Extract the (x, y) coordinate from the center of the cell holding the provided text.  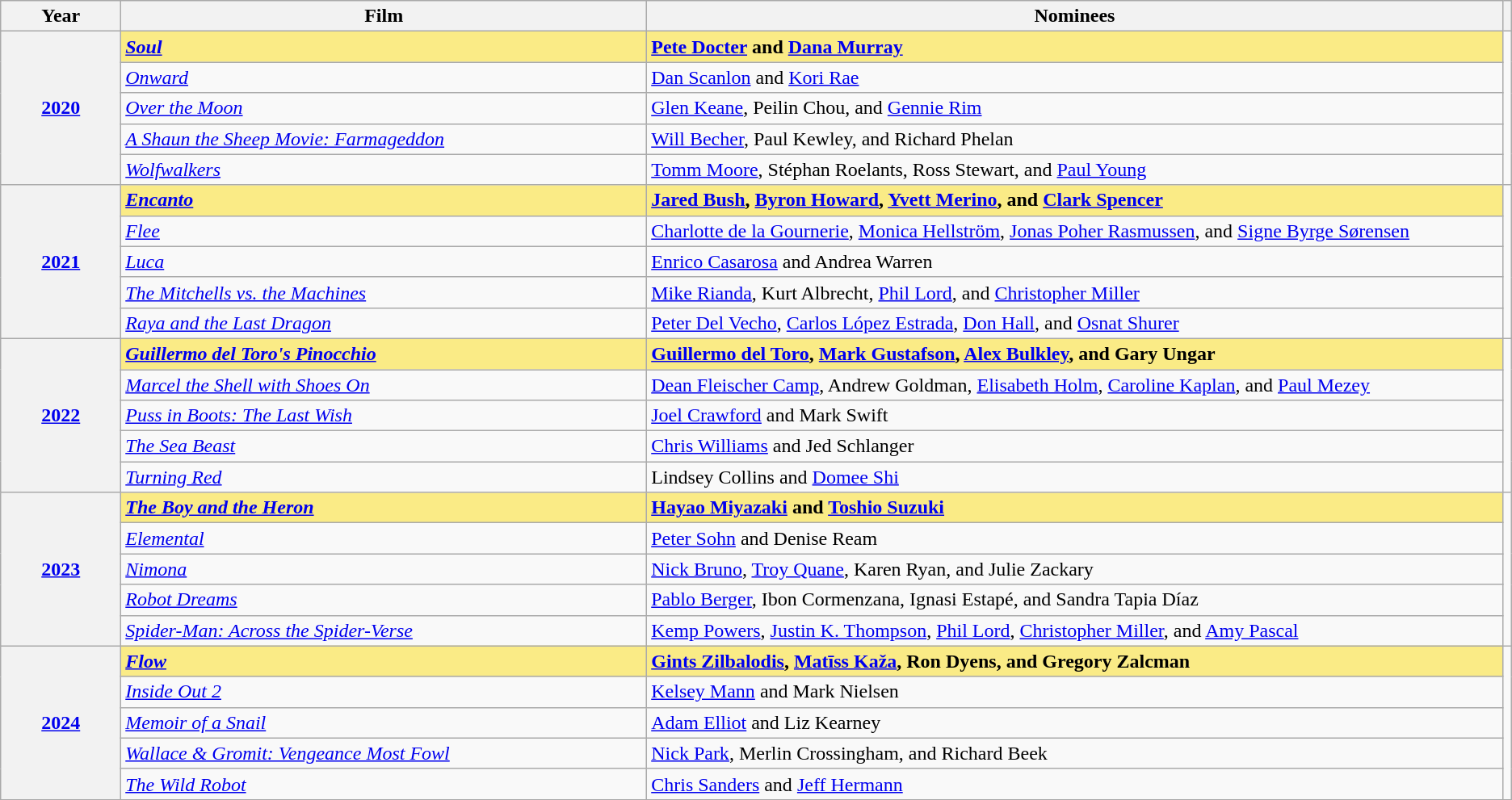
Spider-Man: Across the Spider-Verse (384, 630)
Joel Crawford and Mark Swift (1074, 416)
The Mitchells vs. the Machines (384, 292)
Elemental (384, 538)
A Shaun the Sheep Movie: Farmageddon (384, 139)
Dean Fleischer Camp, Andrew Goldman, Elisabeth Holm, Caroline Kaplan, and Paul Mezey (1074, 385)
Encanto (384, 200)
Guillermo del Toro, Mark Gustafson, Alex Bulkley, and Gary Ungar (1074, 354)
The Boy and the Heron (384, 508)
2020 (61, 108)
Chris Sanders and Jeff Hermann (1074, 784)
Marcel the Shell with Shoes On (384, 385)
Charlotte de la Gournerie, Monica Hellström, Jonas Poher Rasmussen, and Signe Byrge Sørensen (1074, 231)
Pablo Berger, Ibon Cormenzana, Ignasi Estapé, and Sandra Tapia Díaz (1074, 600)
Puss in Boots: The Last Wish (384, 416)
Dan Scanlon and Kori Rae (1074, 77)
Hayao Miyazaki and Toshio Suzuki (1074, 508)
Lindsey Collins and Domee Shi (1074, 477)
Tomm Moore, Stéphan Roelants, Ross Stewart, and Paul Young (1074, 170)
Chris Williams and Jed Schlanger (1074, 446)
Onward (384, 77)
Raya and the Last Dragon (384, 323)
Flow (384, 661)
Nominees (1074, 16)
Pete Docter and Dana Murray (1074, 47)
Kelsey Mann and Mark Nielsen (1074, 692)
Nick Bruno, Troy Quane, Karen Ryan, and Julie Zackary (1074, 569)
Film (384, 16)
Adam Elliot and Liz Kearney (1074, 723)
Flee (384, 231)
Soul (384, 47)
Gints Zilbalodis, Matīss Kaža, Ron Dyens, and Gregory Zalcman (1074, 661)
2024 (61, 723)
Peter Sohn and Denise Ream (1074, 538)
Nick Park, Merlin Crossingham, and Richard Beek (1074, 753)
The Sea Beast (384, 446)
Year (61, 16)
2023 (61, 569)
The Wild Robot (384, 784)
Over the Moon (384, 108)
Will Becher, Paul Kewley, and Richard Phelan (1074, 139)
Wolfwalkers (384, 170)
Memoir of a Snail (384, 723)
Turning Red (384, 477)
Jared Bush, Byron Howard, Yvett Merino, and Clark Spencer (1074, 200)
2022 (61, 415)
Nimona (384, 569)
Luca (384, 262)
Inside Out 2 (384, 692)
Enrico Casarosa and Andrea Warren (1074, 262)
Glen Keane, Peilin Chou, and Gennie Rim (1074, 108)
Kemp Powers, Justin K. Thompson, Phil Lord, Christopher Miller, and Amy Pascal (1074, 630)
Peter Del Vecho, Carlos López Estrada, Don Hall, and Osnat Shurer (1074, 323)
Mike Rianda, Kurt Albrecht, Phil Lord, and Christopher Miller (1074, 292)
Guillermo del Toro's Pinocchio (384, 354)
2021 (61, 262)
Wallace & Gromit: Vengeance Most Fowl (384, 753)
Robot Dreams (384, 600)
